Return the (x, y) coordinate for the center point of the cell that contains the specified text.  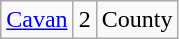
Cavan (37, 20)
County (137, 20)
2 (84, 20)
